Locate the cell with the specified text and output its (x, y) center coordinate. 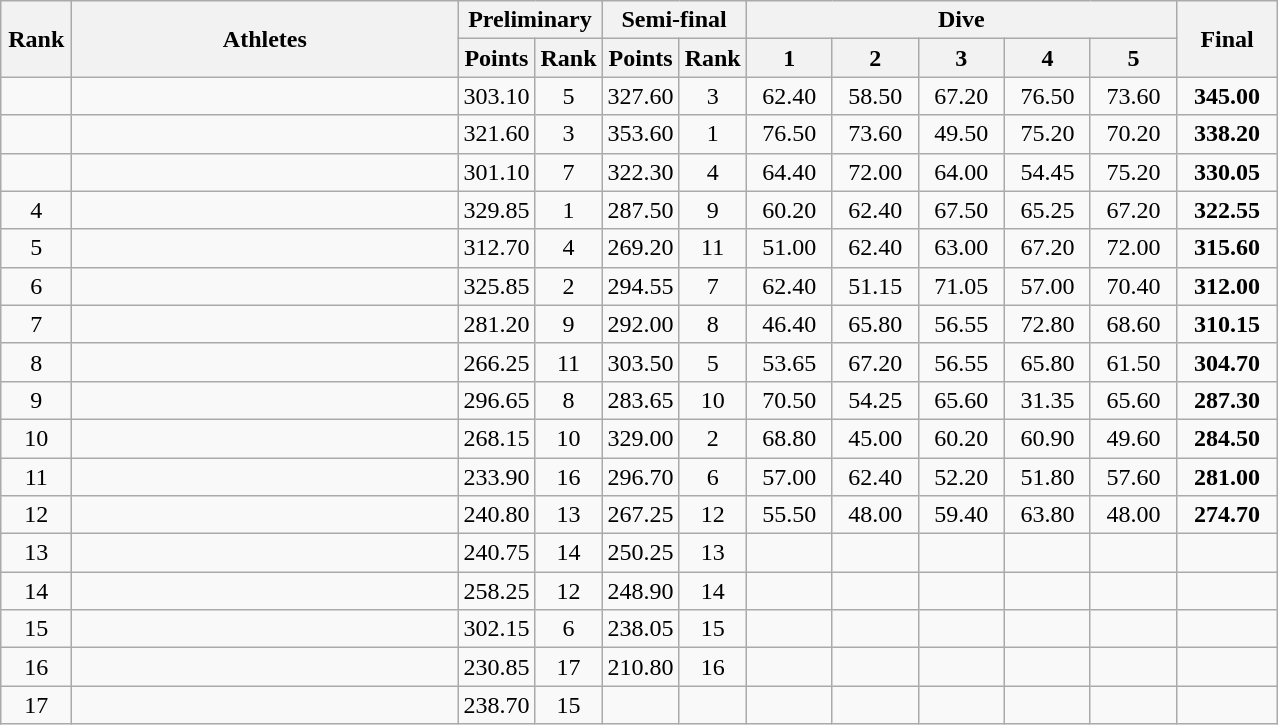
330.05 (1228, 172)
301.10 (496, 172)
248.90 (640, 591)
325.85 (496, 286)
54.25 (875, 400)
303.10 (496, 96)
63.00 (961, 248)
31.35 (1047, 400)
304.70 (1228, 362)
321.60 (496, 134)
Athletes (265, 39)
267.25 (640, 515)
302.15 (496, 629)
72.80 (1047, 324)
322.30 (640, 172)
287.50 (640, 210)
310.15 (1228, 324)
210.80 (640, 667)
49.50 (961, 134)
284.50 (1228, 438)
71.05 (961, 286)
Preliminary (530, 20)
303.50 (640, 362)
Semi-final (674, 20)
60.90 (1047, 438)
266.25 (496, 362)
238.05 (640, 629)
59.40 (961, 515)
Dive (961, 20)
49.60 (1133, 438)
54.45 (1047, 172)
55.50 (789, 515)
53.65 (789, 362)
70.50 (789, 400)
353.60 (640, 134)
283.65 (640, 400)
322.55 (1228, 210)
292.00 (640, 324)
329.00 (640, 438)
52.20 (961, 477)
64.00 (961, 172)
64.40 (789, 172)
Final (1228, 39)
315.60 (1228, 248)
68.80 (789, 438)
70.20 (1133, 134)
327.60 (640, 96)
68.60 (1133, 324)
70.40 (1133, 286)
46.40 (789, 324)
230.85 (496, 667)
294.55 (640, 286)
250.25 (640, 553)
65.25 (1047, 210)
63.80 (1047, 515)
45.00 (875, 438)
312.00 (1228, 286)
274.70 (1228, 515)
281.00 (1228, 477)
281.20 (496, 324)
233.90 (496, 477)
240.75 (496, 553)
269.20 (640, 248)
51.15 (875, 286)
67.50 (961, 210)
238.70 (496, 705)
312.70 (496, 248)
268.15 (496, 438)
57.60 (1133, 477)
338.20 (1228, 134)
296.65 (496, 400)
61.50 (1133, 362)
287.30 (1228, 400)
345.00 (1228, 96)
51.00 (789, 248)
240.80 (496, 515)
258.25 (496, 591)
329.85 (496, 210)
296.70 (640, 477)
58.50 (875, 96)
51.80 (1047, 477)
